Capture the cell that displays the provided text and extract its [x, y] central coordinate. 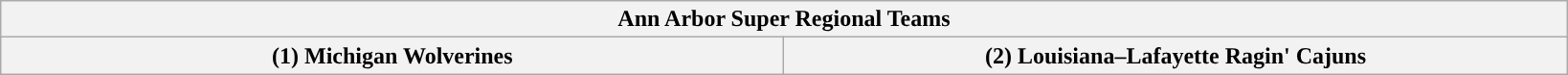
(2) Louisiana–Lafayette Ragin' Cajuns [1176, 56]
Ann Arbor Super Regional Teams [784, 19]
(1) Michigan Wolverines [392, 56]
